Provide the (x, y) coordinate of the cell's center where the given text is located.  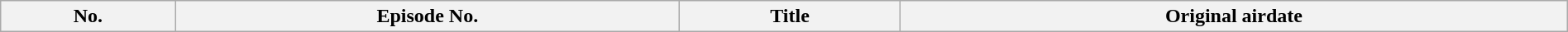
Title (791, 16)
Episode No. (427, 16)
Original airdate (1234, 16)
No. (88, 16)
